Capture the cell that displays the provided text and extract its (X, Y) central coordinate. 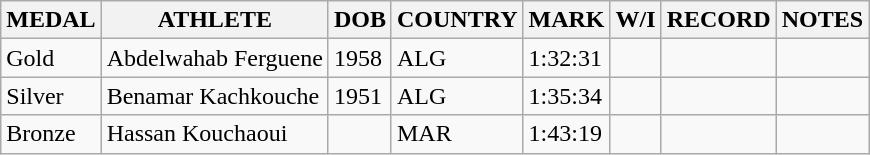
NOTES (822, 20)
COUNTRY (457, 20)
Hassan Kouchaoui (214, 134)
ATHLETE (214, 20)
MAR (457, 134)
RECORD (718, 20)
1958 (360, 58)
1951 (360, 96)
Abdelwahab Ferguene (214, 58)
Silver (51, 96)
MEDAL (51, 20)
1:32:31 (566, 58)
W/I (636, 20)
MARK (566, 20)
DOB (360, 20)
1:35:34 (566, 96)
Benamar Kachkouche (214, 96)
Gold (51, 58)
Bronze (51, 134)
1:43:19 (566, 134)
